Search for the cell housing the specified text and yield its [X, Y] center coordinate. 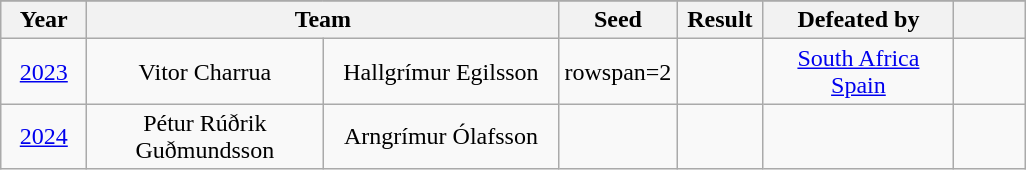
Arngrímur Ólafsson [441, 136]
2024 [44, 136]
Vitor Charrua [205, 72]
Pétur Rúðrik Guðmundsson [205, 136]
Team [323, 20]
South Africa Spain [858, 72]
rowspan=2 [618, 72]
Hallgrímur Egilsson [441, 72]
Year [44, 20]
2023 [44, 72]
Defeated by [858, 20]
Seed [618, 20]
Result [720, 20]
